Search for the cell housing the specified text and yield its [x, y] center coordinate. 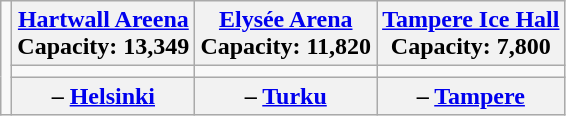
Hartwall AreenaCapacity: 13,349 [104, 34]
– Helsinki [104, 96]
– Turku [286, 96]
– Tampere [471, 96]
Elysée ArenaCapacity: 11,820 [286, 34]
Tampere Ice HallCapacity: 7,800 [471, 34]
